Extract the [X, Y] coordinate from the center of the cell holding the provided text.  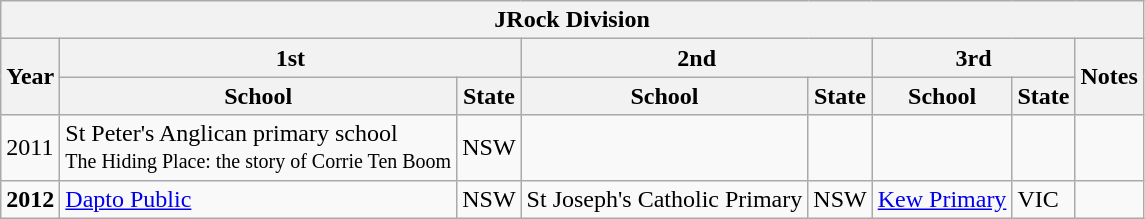
Kew Primary [942, 199]
St Peter's Anglican primary schoolThe Hiding Place: the story of Corrie Ten Boom [258, 148]
1st [290, 58]
St Joseph's Catholic Primary [664, 199]
VIC [1044, 199]
Dapto Public [258, 199]
2nd [696, 58]
Year [30, 77]
Notes [1109, 77]
2011 [30, 148]
JRock Division [572, 20]
3rd [974, 58]
2012 [30, 199]
